Locate the cell with the specified text and output its [x, y] center coordinate. 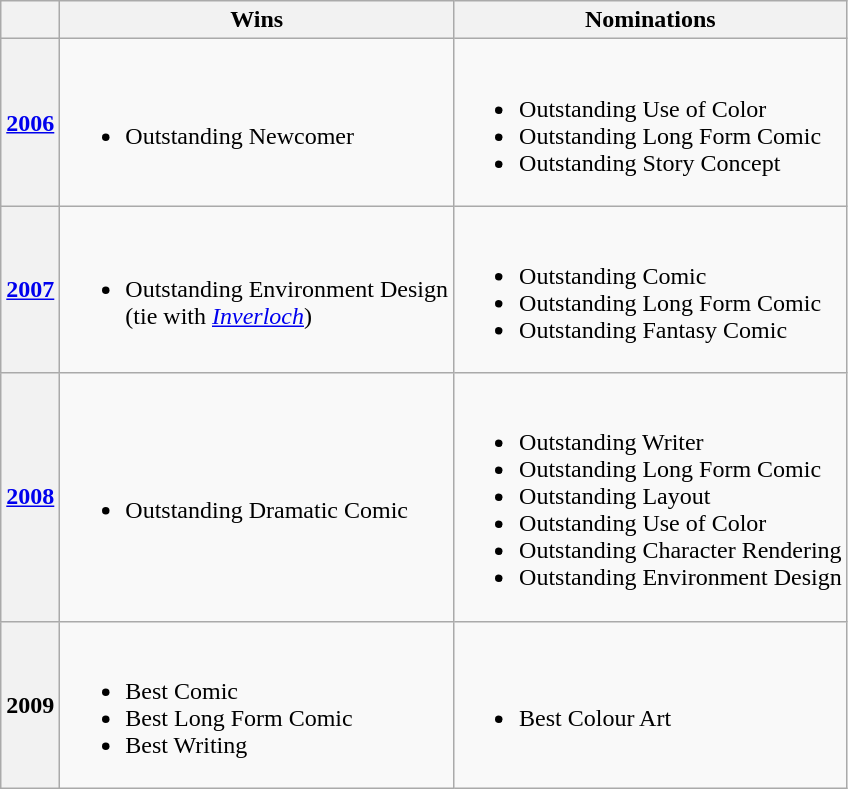
Outstanding Dramatic Comic [257, 497]
Outstanding Newcomer [257, 122]
2009 [30, 704]
2008 [30, 497]
Wins [257, 20]
Best Colour Art [651, 704]
2006 [30, 122]
Best ComicBest Long Form ComicBest Writing [257, 704]
Outstanding ComicOutstanding Long Form ComicOutstanding Fantasy Comic [651, 290]
Outstanding Use of ColorOutstanding Long Form ComicOutstanding Story Concept [651, 122]
Outstanding Environment Design(tie with Inverloch) [257, 290]
2007 [30, 290]
Outstanding WriterOutstanding Long Form ComicOutstanding LayoutOutstanding Use of ColorOutstanding Character RenderingOutstanding Environment Design [651, 497]
Nominations [651, 20]
